Pinpoint the cell where the given text exists, returning its [X, Y] midpoint coordinate. 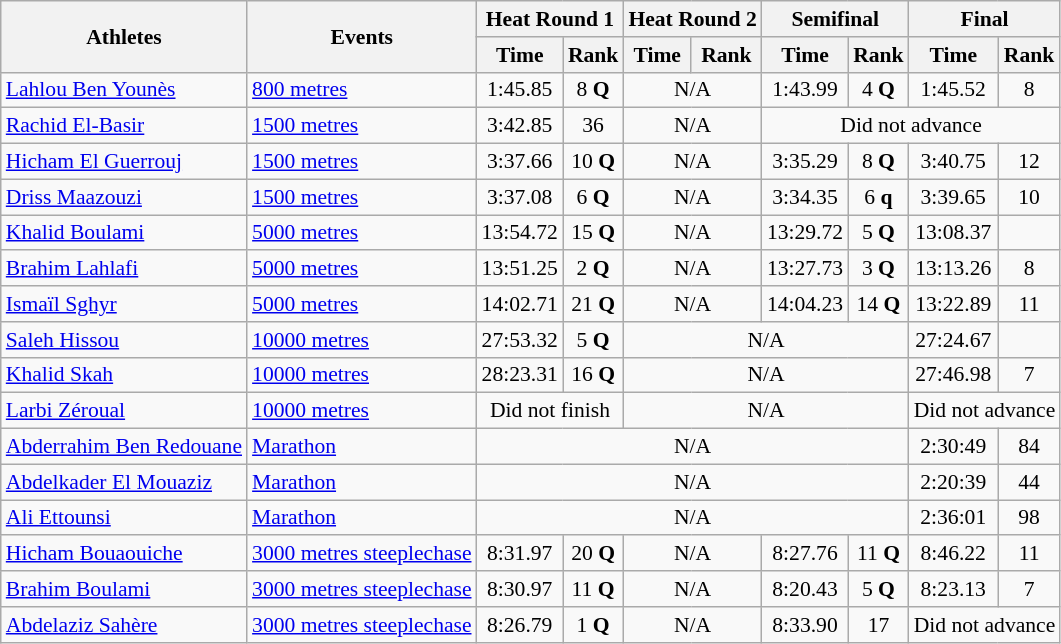
Rachid El-Basir [124, 126]
13:08.37 [954, 233]
2 Q [594, 269]
4 Q [878, 90]
20 Q [594, 554]
44 [1030, 482]
3:37.66 [520, 162]
Lahlou Ben Younès [124, 90]
6 Q [594, 197]
13:22.89 [954, 304]
28:23.31 [520, 375]
8:31.97 [520, 554]
Larbi Zéroual [124, 411]
14:04.23 [805, 304]
3:39.65 [954, 197]
2:36:01 [954, 518]
8:33.90 [805, 625]
Ismaïl Sghyr [124, 304]
84 [1030, 447]
Events [362, 36]
27:46.98 [954, 375]
Athletes [124, 36]
10 [1030, 197]
36 [594, 126]
12 [1030, 162]
21 Q [594, 304]
Ali Ettounsi [124, 518]
6 q [878, 197]
8:27.76 [805, 554]
8:20.43 [805, 589]
3:35.29 [805, 162]
13:54.72 [520, 233]
Khalid Boulami [124, 233]
8:30.97 [520, 589]
27:24.67 [954, 340]
14:02.71 [520, 304]
Final [985, 19]
Abderrahim Ben Redouane [124, 447]
16 Q [594, 375]
8:26.79 [520, 625]
Driss Maazouzi [124, 197]
Heat Round 2 [692, 19]
3:40.75 [954, 162]
1:45.85 [520, 90]
Saleh Hissou [124, 340]
Abdelaziz Sahère [124, 625]
13:27.73 [805, 269]
2:20:39 [954, 482]
3 Q [878, 269]
Heat Round 1 [550, 19]
8:23.13 [954, 589]
15 Q [594, 233]
27:53.32 [520, 340]
13:51.25 [520, 269]
10 Q [594, 162]
13:13.26 [954, 269]
1 Q [594, 625]
8:46.22 [954, 554]
Did not finish [550, 411]
Brahim Boulami [124, 589]
98 [1030, 518]
800 metres [362, 90]
3:37.08 [520, 197]
Brahim Lahlafi [124, 269]
1:43.99 [805, 90]
2:30:49 [954, 447]
Hicham Bouaouiche [124, 554]
13:29.72 [805, 233]
17 [878, 625]
14 Q [878, 304]
Khalid Skah [124, 375]
1:45.52 [954, 90]
3:42.85 [520, 126]
Hicham El Guerrouj [124, 162]
3:34.35 [805, 197]
Semifinal [836, 19]
Abdelkader El Mouaziz [124, 482]
